Search for the cell housing the specified text and yield its [X, Y] center coordinate. 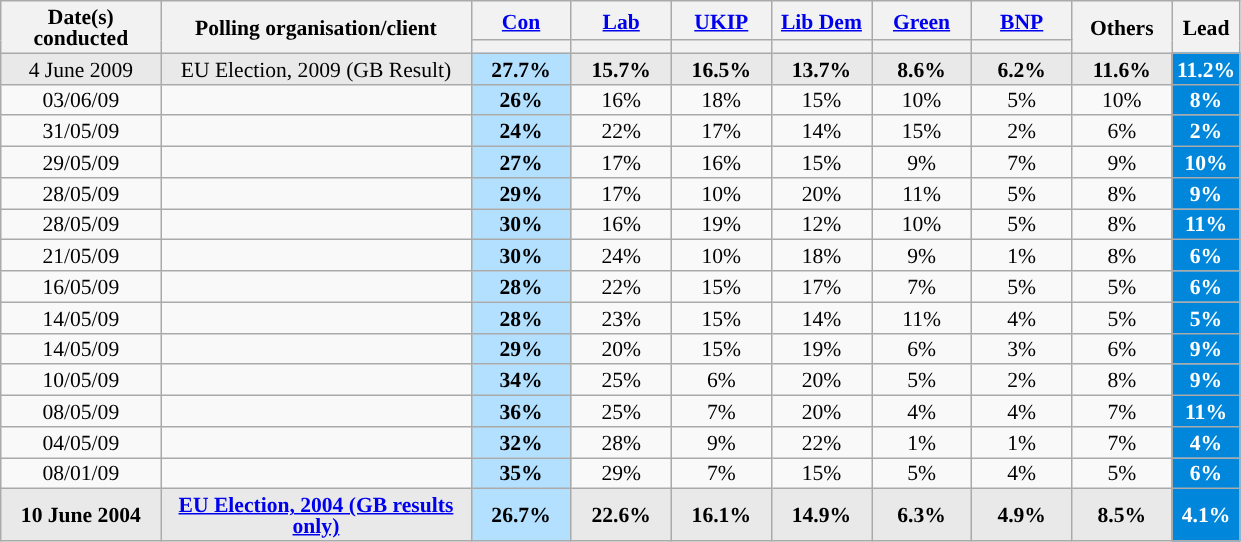
4.9% [1022, 515]
BNP [1022, 20]
10 June 2004 [81, 515]
03/06/09 [81, 100]
08/05/09 [81, 412]
UKIP [721, 20]
Green [922, 20]
Con [521, 20]
04/05/09 [81, 442]
35% [521, 474]
21/05/09 [81, 256]
31/05/09 [81, 132]
4.1% [1206, 515]
Lab [621, 20]
22.6% [621, 515]
EU Election, 2004 (GB results only) [316, 515]
11.6% [1122, 68]
16.1% [721, 515]
36% [521, 412]
8.5% [1122, 515]
Others [1122, 27]
27.7% [521, 68]
26% [521, 100]
11.2% [1206, 68]
6.2% [1022, 68]
26.7% [521, 515]
8.6% [922, 68]
6.3% [922, 515]
Lib Dem [821, 20]
Lead [1206, 27]
27% [521, 162]
3% [1022, 348]
32% [521, 442]
4 June 2009 [81, 68]
10/05/09 [81, 380]
13.7% [821, 68]
15.7% [621, 68]
08/01/09 [81, 474]
EU Election, 2009 (GB Result) [316, 68]
Polling organisation/client [316, 27]
29/05/09 [81, 162]
Date(s)conducted [81, 27]
23% [621, 318]
16.5% [721, 68]
16/05/09 [81, 286]
34% [521, 380]
14.9% [821, 515]
12% [821, 224]
